Detect which cell encompasses the target text, then output its [x, y] center coordinate. 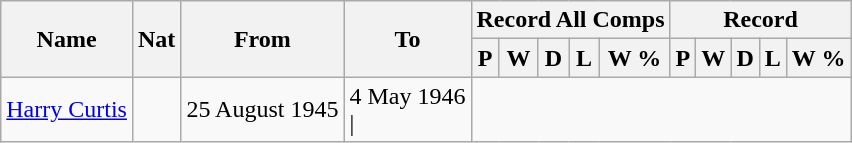
Record All Comps [570, 20]
4 May 1946| [408, 110]
25 August 1945 [262, 110]
Nat [156, 39]
Name [67, 39]
Harry Curtis [67, 110]
Record [760, 20]
From [262, 39]
To [408, 39]
